Provide the [X, Y] coordinate of the cell's center where the given text is located.  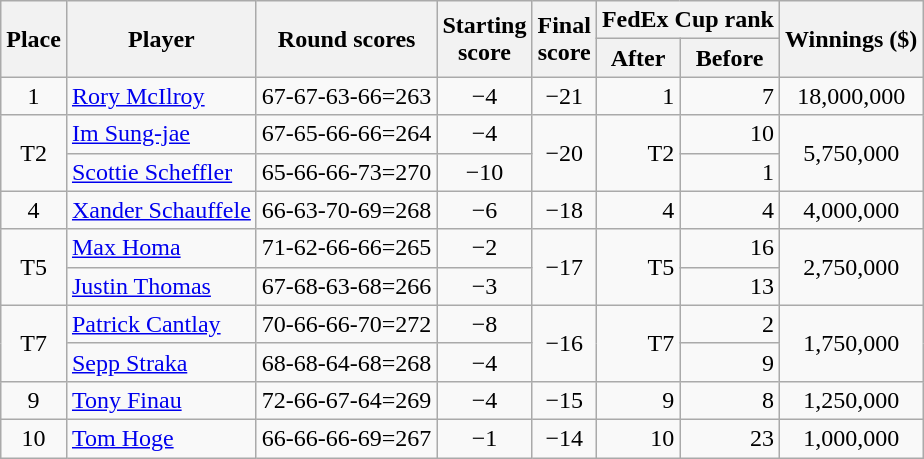
−21 [564, 96]
−18 [564, 210]
8 [730, 400]
Place [34, 39]
Max Homa [161, 248]
13 [730, 286]
68-68-64-68=268 [346, 362]
Startingscore [484, 39]
Before [730, 58]
Sepp Straka [161, 362]
Finalscore [564, 39]
70-66-66-70=272 [346, 324]
4,000,000 [850, 210]
23 [730, 438]
Scottie Scheffler [161, 172]
Player [161, 39]
2,750,000 [850, 267]
−3 [484, 286]
72-66-67-64=269 [346, 400]
1,000,000 [850, 438]
−2 [484, 248]
−6 [484, 210]
Justin Thomas [161, 286]
66-66-66-69=267 [346, 438]
18,000,000 [850, 96]
1,750,000 [850, 343]
Rory McIlroy [161, 96]
Tom Hoge [161, 438]
−1 [484, 438]
−10 [484, 172]
5,750,000 [850, 153]
−20 [564, 153]
−16 [564, 343]
71-62-66-66=265 [346, 248]
Tony Finau [161, 400]
−8 [484, 324]
After [638, 58]
Im Sung-jae [161, 134]
67-65-66-66=264 [346, 134]
2 [730, 324]
67-68-63-68=266 [346, 286]
16 [730, 248]
Round scores [346, 39]
Patrick Cantlay [161, 324]
66-63-70-69=268 [346, 210]
7 [730, 96]
1,250,000 [850, 400]
−15 [564, 400]
65-66-66-73=270 [346, 172]
67-67-63-66=263 [346, 96]
−14 [564, 438]
FedEx Cup rank [688, 20]
Xander Schauffele [161, 210]
Winnings ($) [850, 39]
−17 [564, 267]
